Search for the cell housing the specified text and yield its [x, y] center coordinate. 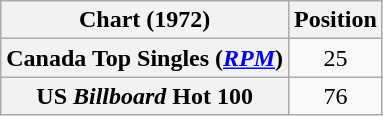
Canada Top Singles (RPM) [145, 58]
US Billboard Hot 100 [145, 96]
76 [336, 96]
Chart (1972) [145, 20]
Position [336, 20]
25 [336, 58]
